Provide the (X, Y) coordinate of the cell's center where the given text is located.  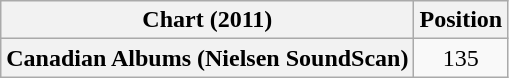
135 (461, 58)
Chart (2011) (208, 20)
Canadian Albums (Nielsen SoundScan) (208, 58)
Position (461, 20)
